Locate the cell with the specified text and output its (x, y) center coordinate. 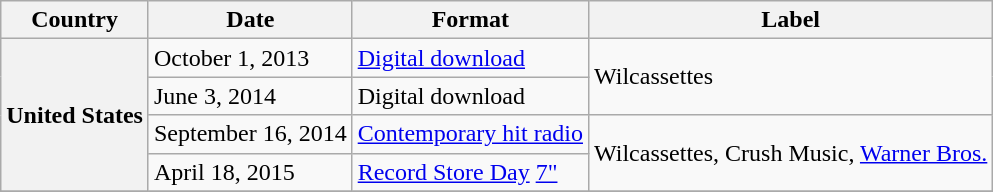
October 1, 2013 (250, 58)
Format (470, 20)
Country (75, 20)
September 16, 2014 (250, 134)
Record Store Day 7" (470, 172)
Wilcassettes, Crush Music, Warner Bros. (791, 153)
Contemporary hit radio (470, 134)
Wilcassettes (791, 77)
United States (75, 115)
Date (250, 20)
June 3, 2014 (250, 96)
April 18, 2015 (250, 172)
Label (791, 20)
